Pinpoint the cell where the given text exists, returning its (x, y) midpoint coordinate. 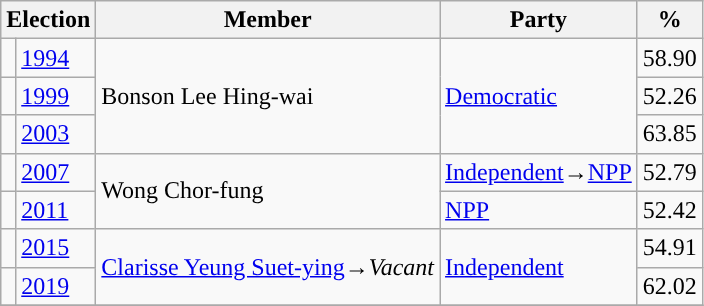
2007 (56, 172)
Independent→NPP (539, 172)
2011 (56, 210)
63.85 (670, 134)
Party (539, 20)
Bonson Lee Hing-wai (268, 96)
Wong Chor-fung (268, 191)
% (670, 20)
2015 (56, 248)
58.90 (670, 58)
Member (268, 20)
52.79 (670, 172)
1994 (56, 58)
2003 (56, 134)
52.42 (670, 210)
1999 (56, 96)
Election (48, 20)
52.26 (670, 96)
NPP (539, 210)
54.91 (670, 248)
Clarisse Yeung Suet-ying→Vacant (268, 267)
62.02 (670, 286)
2019 (56, 286)
Independent (539, 267)
Democratic (539, 96)
